Scan for the cell matching the given text and deliver its (x, y) coordinate at center. 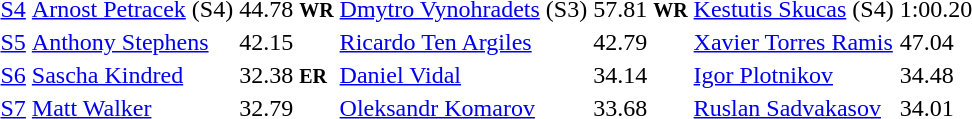
42.15 (286, 42)
Sascha Kindred (132, 75)
Daniel Vidal (464, 75)
Anthony Stephens (132, 42)
Xavier Torres Ramis (794, 42)
42.79 (640, 42)
Igor Plotnikov (794, 75)
32.38 ER (286, 75)
34.14 (640, 75)
Ricardo Ten Argiles (464, 42)
